Return the (x, y) coordinate for the center point of the cell that contains the specified text.  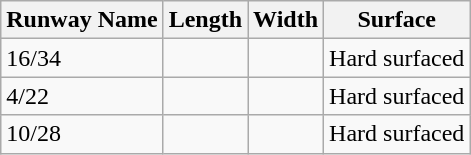
10/28 (82, 134)
Surface (397, 20)
Width (286, 20)
4/22 (82, 96)
Runway Name (82, 20)
16/34 (82, 58)
Length (205, 20)
